Search for the cell housing the specified text and yield its (x, y) center coordinate. 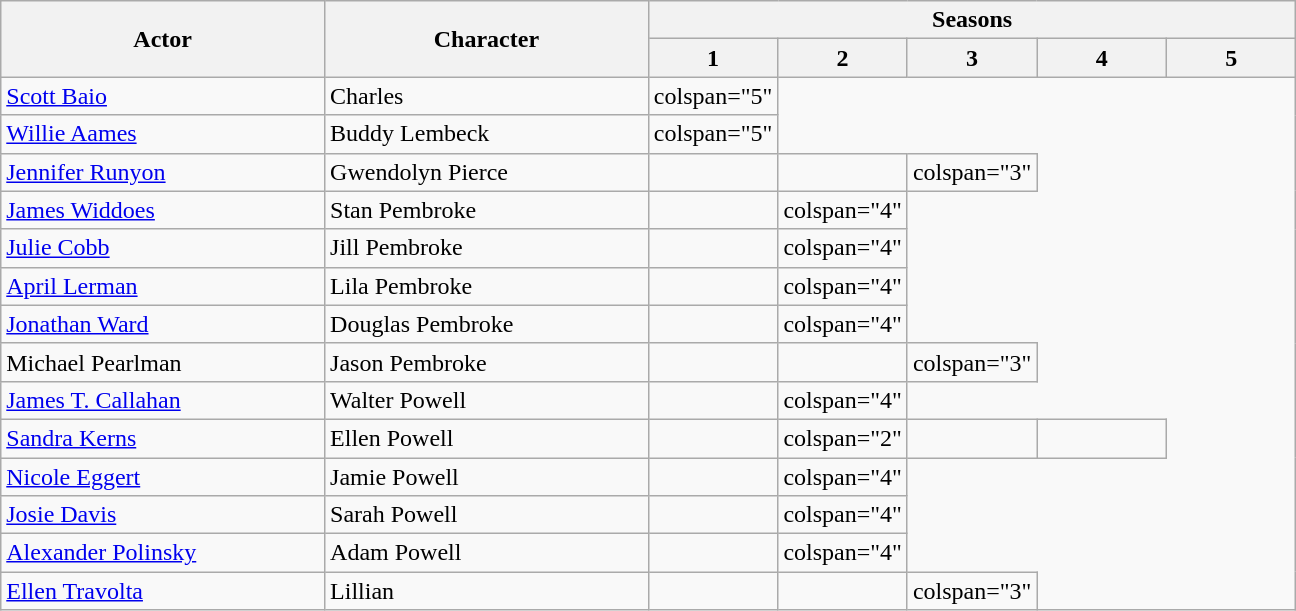
Douglas Pembroke (487, 324)
Alexander Polinsky (163, 553)
Jason Pembroke (487, 362)
Josie Davis (163, 515)
Sandra Kerns (163, 438)
Gwendolyn Pierce (487, 172)
Sarah Powell (487, 515)
James T. Callahan (163, 400)
Seasons (972, 20)
James Widdoes (163, 210)
Julie Cobb (163, 248)
Scott Baio (163, 96)
4 (1102, 58)
April Lerman (163, 286)
Michael Pearlman (163, 362)
Character (487, 39)
Jonathan Ward (163, 324)
Jennifer Runyon (163, 172)
Actor (163, 39)
Charles (487, 96)
Ellen Travolta (163, 591)
colspan="2" (843, 438)
Willie Aames (163, 134)
Adam Powell (487, 553)
Nicole Eggert (163, 477)
Jamie Powell (487, 477)
Walter Powell (487, 400)
5 (1231, 58)
Ellen Powell (487, 438)
Lillian (487, 591)
Buddy Lembeck (487, 134)
3 (972, 58)
2 (843, 58)
Lila Pembroke (487, 286)
1 (713, 58)
Stan Pembroke (487, 210)
Jill Pembroke (487, 248)
